From the cell containing the given text, extract its center point as (x, y) coordinate. 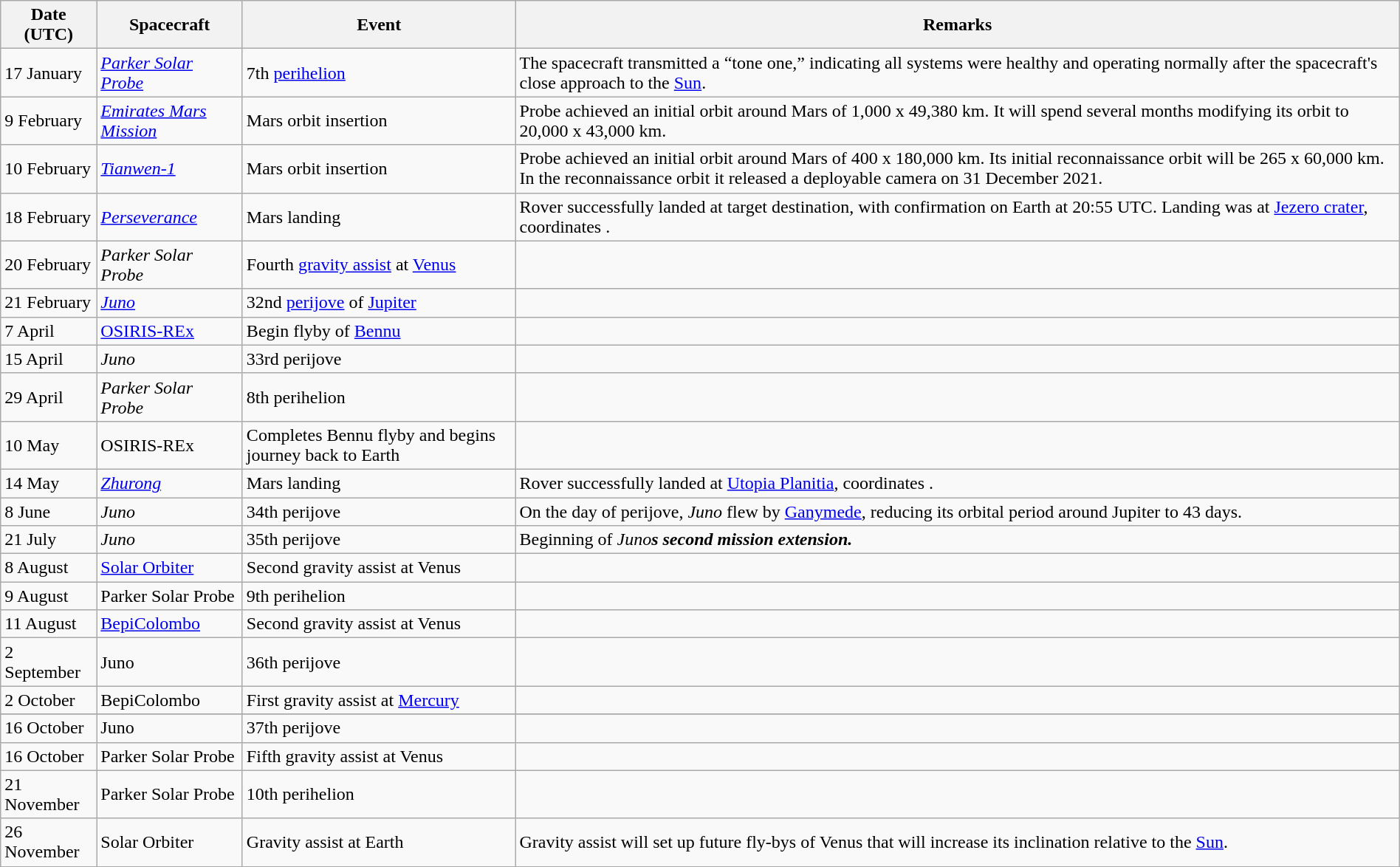
21 July (49, 540)
10th perihelion (379, 795)
On the day of perijove, Juno flew by Ganymede, reducing its orbital period around Jupiter to 43 days. (957, 512)
34th perijove (379, 512)
Date (UTC) (49, 25)
10 May (49, 445)
Rover successfully landed at Utopia Planitia, coordinates . (957, 483)
Perseverance (170, 217)
Remarks (957, 25)
9th perihelion (379, 596)
10 February (49, 168)
Begin flyby of Bennu (379, 331)
7th perihelion (379, 72)
36th perijove (379, 662)
Tianwen-1 (170, 168)
Rover successfully landed at target destination, with confirmation on Earth at 20:55 UTC. Landing was at Jezero crater, coordinates . (957, 217)
Fourth gravity assist at Venus (379, 264)
Fifth gravity assist at Venus (379, 756)
Probe achieved an initial orbit around Mars of 1,000 x 49,380 km. It will spend several months modifying its orbit to 20,000 x 43,000 km. (957, 121)
21 November (49, 795)
15 April (49, 359)
8 August (49, 568)
14 May (49, 483)
Spacecraft (170, 25)
7 April (49, 331)
35th perijove (379, 540)
11 August (49, 624)
Gravity assist will set up future fly-bys of Venus that will increase its inclination relative to the Sun. (957, 842)
26 November (49, 842)
17 January (49, 72)
Zhurong (170, 483)
Gravity assist at Earth (379, 842)
20 February (49, 264)
Beginning of Junos second mission extension. (957, 540)
9 February (49, 121)
2 October (49, 700)
33rd perijove (379, 359)
2 September (49, 662)
37th perijove (379, 728)
Emirates Mars Mission (170, 121)
8 June (49, 512)
32nd perijove of Jupiter (379, 303)
21 February (49, 303)
The spacecraft transmitted a “tone one,” indicating all systems were healthy and operating normally after the spacecraft's close approach to the Sun. (957, 72)
9 August (49, 596)
Completes Bennu flyby and begins journey back to Earth (379, 445)
Event (379, 25)
18 February (49, 217)
8th perihelion (379, 397)
29 April (49, 397)
First gravity assist at Mercury (379, 700)
